Return (X, Y) of the center of cell containing provided text 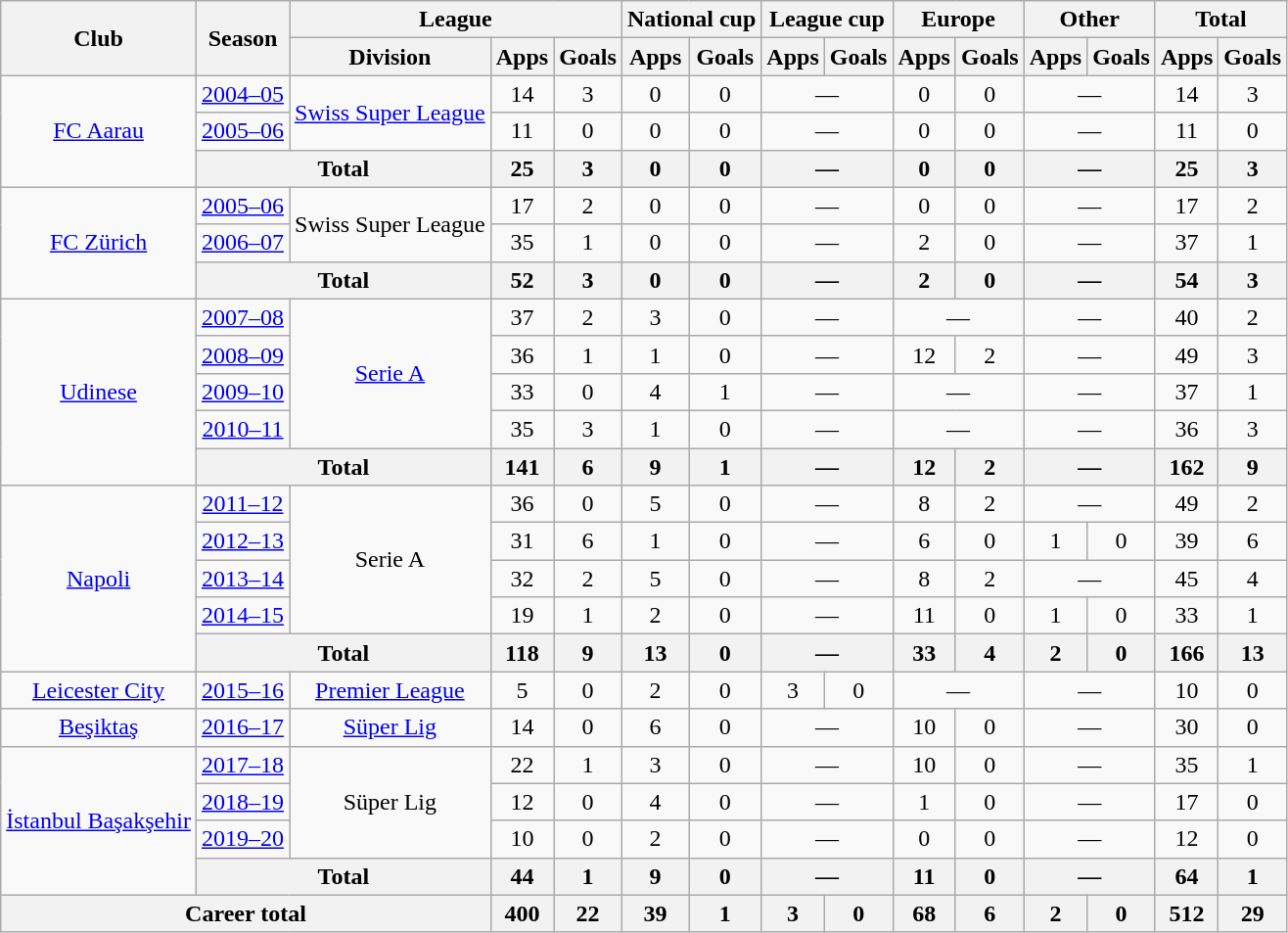
30 (1186, 727)
Other (1089, 20)
2019–20 (243, 839)
512 (1186, 913)
52 (522, 280)
League cup (827, 20)
Napoli (99, 579)
2014–15 (243, 616)
2011–12 (243, 504)
64 (1186, 876)
İstanbul Başakşehir (99, 820)
National cup (691, 20)
31 (522, 541)
Club (99, 38)
68 (924, 913)
FC Aarau (99, 131)
Season (243, 38)
29 (1253, 913)
141 (522, 467)
Europe (958, 20)
2010–11 (243, 429)
2018–19 (243, 802)
40 (1186, 317)
League (456, 20)
2016–17 (243, 727)
2012–13 (243, 541)
Division (391, 57)
44 (522, 876)
19 (522, 616)
2017–18 (243, 765)
Premier League (391, 690)
32 (522, 579)
2008–09 (243, 354)
Beşiktaş (99, 727)
2013–14 (243, 579)
2006–07 (243, 243)
Udinese (99, 392)
166 (1186, 653)
162 (1186, 467)
2004–05 (243, 94)
FC Zürich (99, 243)
118 (522, 653)
Leicester City (99, 690)
2007–08 (243, 317)
Career total (246, 913)
2009–10 (243, 392)
2015–16 (243, 690)
400 (522, 913)
54 (1186, 280)
45 (1186, 579)
